Determine the (X, Y) coordinate at the center of the cell enclosing the given text.  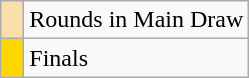
Rounds in Main Draw (136, 20)
Finals (136, 58)
